Provide the [X, Y] coordinate of the cell's center where the given text is located.  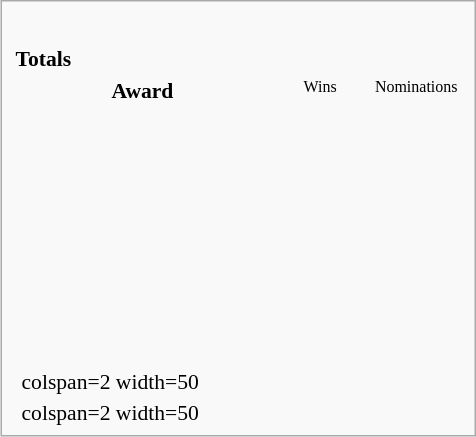
Totals [238, 59]
Totals Award Wins Nominations [239, 190]
Nominations [416, 90]
Wins [320, 90]
Award [142, 90]
